Search for the cell housing the specified text and yield its (x, y) center coordinate. 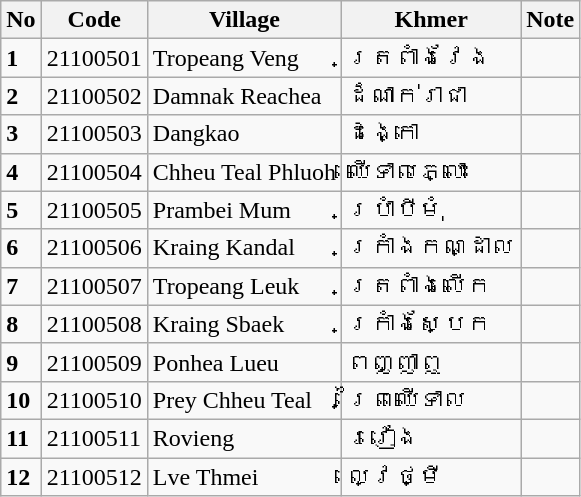
ល្វេថ្មី (432, 477)
1 (21, 58)
ឈើទាលភ្លោះ (432, 172)
ព្រៃឈើទាល (432, 400)
21100512 (94, 477)
Damnak Reachea (244, 96)
2 (21, 96)
21100502 (94, 96)
21100507 (94, 286)
Rovieng (244, 438)
21100505 (94, 210)
12 (21, 477)
Kraing Sbaek (244, 324)
Kraing Kandal (244, 248)
8 (21, 324)
Prey Chheu Teal (244, 400)
9 (21, 362)
21100510 (94, 400)
ក្រាំងកណ្ដាល (432, 248)
21100501 (94, 58)
Village (244, 20)
Tropeang Leuk (244, 286)
10 (21, 400)
21100509 (94, 362)
Chheu Teal Phluoh (244, 172)
7 (21, 286)
Note (550, 20)
6 (21, 248)
Ponhea Lueu (244, 362)
ដំណាក់រាជា (432, 96)
11 (21, 438)
Lve Thmei (244, 477)
Prambei Mum (244, 210)
Tropeang Veng (244, 58)
ត្រពាំងលើក (432, 286)
5 (21, 210)
4 (21, 172)
ប្រាំបីមុំ (432, 210)
21100508 (94, 324)
No (21, 20)
ពញ្ញាឮ (432, 362)
រវៀង (432, 438)
ក្រាំងស្បែក (432, 324)
Code (94, 20)
Khmer (432, 20)
21100506 (94, 248)
21100503 (94, 134)
Dangkao (244, 134)
21100504 (94, 172)
21100511 (94, 438)
ត្រពាំងវែង (432, 58)
ដង្កោ (432, 134)
3 (21, 134)
